Identify which cell holds the provided text, then report its (x, y) central coordinate. 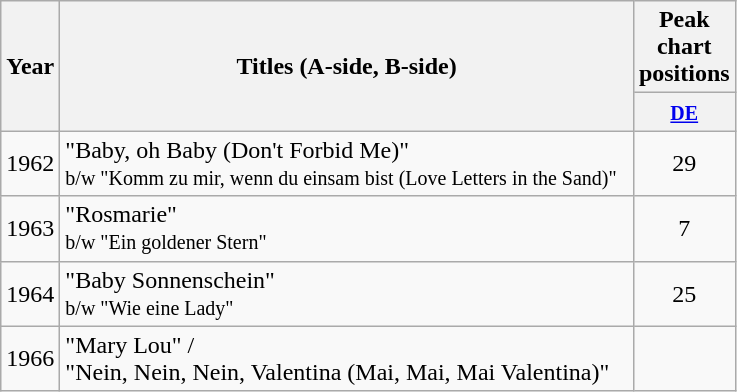
1963 (30, 228)
29 (684, 164)
"Rosmarie"b/w "Ein goldener Stern" (347, 228)
Year (30, 66)
25 (684, 294)
"Baby Sonnenschein"b/w "Wie eine Lady" (347, 294)
"Mary Lou" /"Nein, Nein, Nein, Valentina (Mai, Mai, Mai Valentina)" (347, 358)
7 (684, 228)
1966 (30, 358)
Titles (A-side, B-side) (347, 66)
1964 (30, 294)
Peak chart positions (684, 47)
1962 (30, 164)
DE (684, 112)
"Baby, oh Baby (Don't Forbid Me)"b/w "Komm zu mir, wenn du einsam bist (Love Letters in the Sand)" (347, 164)
